Locate the cell with the specified text and output its [x, y] center coordinate. 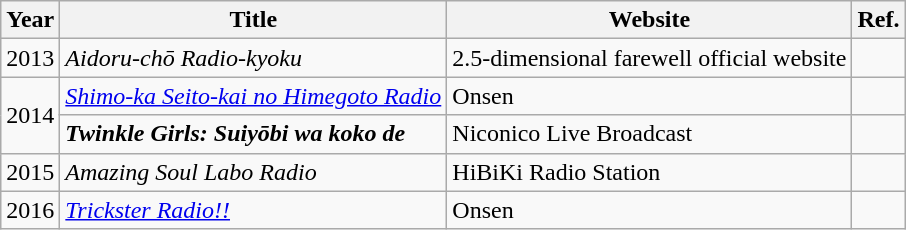
Aidoru-chō Radio-kyoku [254, 58]
HiBiKi Radio Station [650, 172]
2015 [30, 172]
Amazing Soul Labo Radio [254, 172]
Shimo-ka Seito-kai no Himegoto Radio [254, 96]
Year [30, 20]
Niconico Live Broadcast [650, 134]
Title [254, 20]
2014 [30, 115]
Twinkle Girls: Suiyōbi wa koko de [254, 134]
Ref. [878, 20]
Website [650, 20]
2013 [30, 58]
2016 [30, 210]
Trickster Radio!! [254, 210]
2.5-dimensional farewell official website [650, 58]
